Provide the [X, Y] coordinate of the cell's center where the given text is located.  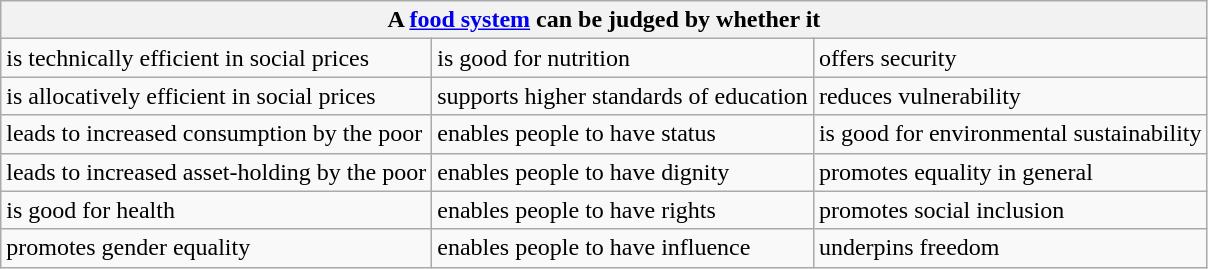
promotes gender equality [216, 248]
enables people to have influence [623, 248]
promotes social inclusion [1010, 210]
reduces vulnerability [1010, 96]
leads to increased asset-holding by the poor [216, 172]
is good for environmental sustainability [1010, 134]
promotes equality in general [1010, 172]
offers security [1010, 58]
underpins freedom [1010, 248]
enables people to have dignity [623, 172]
enables people to have rights [623, 210]
is technically efficient in social prices [216, 58]
is good for health [216, 210]
is allocatively efficient in social prices [216, 96]
enables people to have status [623, 134]
A food system can be judged by whether it [604, 20]
supports higher standards of education [623, 96]
is good for nutrition [623, 58]
leads to increased consumption by the poor [216, 134]
